Capture the cell that displays the provided text and extract its (X, Y) central coordinate. 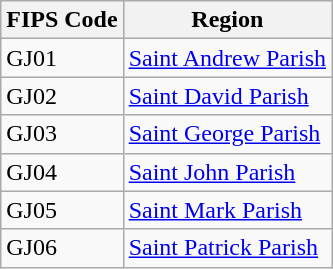
GJ04 (62, 172)
Saint Patrick Parish (227, 248)
GJ03 (62, 134)
Saint George Parish (227, 134)
GJ01 (62, 58)
GJ02 (62, 96)
Saint Andrew Parish (227, 58)
FIPS Code (62, 20)
Region (227, 20)
Saint John Parish (227, 172)
GJ06 (62, 248)
GJ05 (62, 210)
Saint Mark Parish (227, 210)
Saint David Parish (227, 96)
